Identify which cell holds the provided text, then report its [x, y] central coordinate. 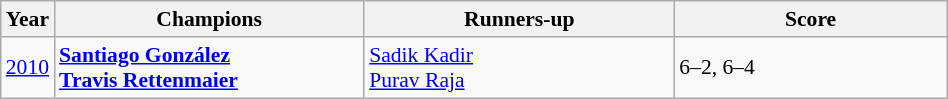
Sadik Kadir Purav Raja [519, 68]
2010 [28, 68]
Champions [209, 19]
6–2, 6–4 [810, 68]
Runners-up [519, 19]
Score [810, 19]
Year [28, 19]
Santiago González Travis Rettenmaier [209, 68]
